From the cell containing the given text, extract its center point as [X, Y] coordinate. 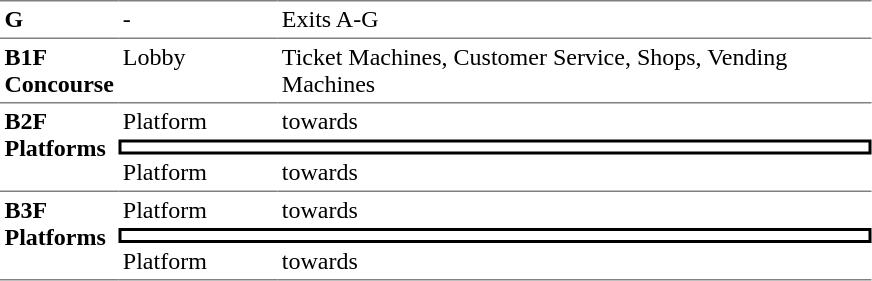
Exits A-G [574, 19]
G [59, 19]
Lobby [198, 71]
B1FConcourse [59, 71]
B3F Platforms [59, 236]
Ticket Machines, Customer Service, Shops, Vending Machines [574, 71]
B2F Platforms [59, 148]
- [198, 19]
